Locate the cell with the specified text and output its [X, Y] center coordinate. 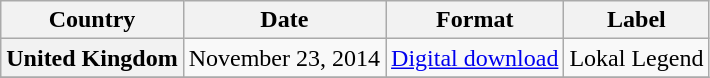
United Kingdom [92, 58]
Country [92, 20]
Date [284, 20]
November 23, 2014 [284, 58]
Digital download [475, 58]
Label [636, 20]
Lokal Legend [636, 58]
Format [475, 20]
